Capture the cell that displays the provided text and extract its [x, y] central coordinate. 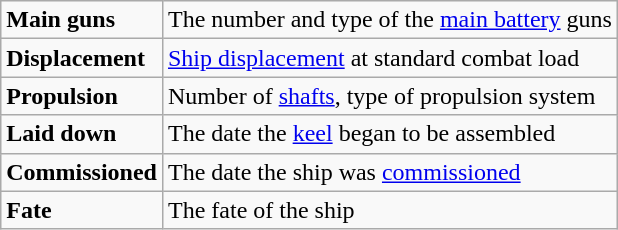
Ship displacement at standard combat load [390, 58]
Displacement [82, 58]
Fate [82, 210]
The fate of the ship [390, 210]
Laid down [82, 134]
The date the keel began to be assembled [390, 134]
The number and type of the main battery guns [390, 20]
Propulsion [82, 96]
Number of shafts, type of propulsion system [390, 96]
The date the ship was commissioned [390, 172]
Commissioned [82, 172]
Main guns [82, 20]
